From the cell containing the given text, extract its center point as [X, Y] coordinate. 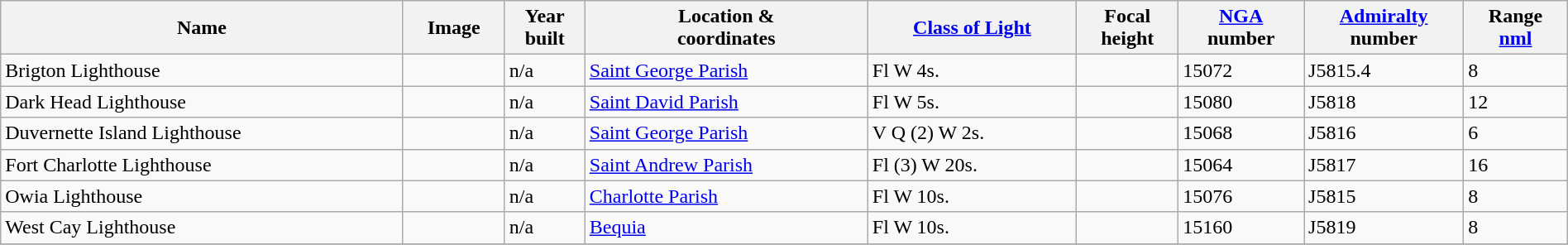
J5819 [1384, 228]
Class of Light [972, 28]
Admiraltynumber [1384, 28]
Saint Andrew Parish [726, 165]
Yearbuilt [544, 28]
Focalheight [1128, 28]
Rangenml [1516, 28]
Image [453, 28]
6 [1516, 133]
Brigton Lighthouse [202, 70]
Charlotte Parish [726, 196]
Location & coordinates [726, 28]
J5817 [1384, 165]
NGAnumber [1241, 28]
West Cay Lighthouse [202, 228]
J5818 [1384, 102]
15064 [1241, 165]
J5815.4 [1384, 70]
15076 [1241, 196]
V Q (2) W 2s. [972, 133]
15072 [1241, 70]
Duvernette Island Lighthouse [202, 133]
Owia Lighthouse [202, 196]
Fl W 5s. [972, 102]
Fl (3) W 20s. [972, 165]
16 [1516, 165]
15160 [1241, 228]
J5816 [1384, 133]
Fort Charlotte Lighthouse [202, 165]
Dark Head Lighthouse [202, 102]
Saint David Parish [726, 102]
12 [1516, 102]
J5815 [1384, 196]
Fl W 4s. [972, 70]
15080 [1241, 102]
Name [202, 28]
Bequia [726, 228]
15068 [1241, 133]
